Return the [x, y] coordinate for the center point of the cell that contains the specified text.  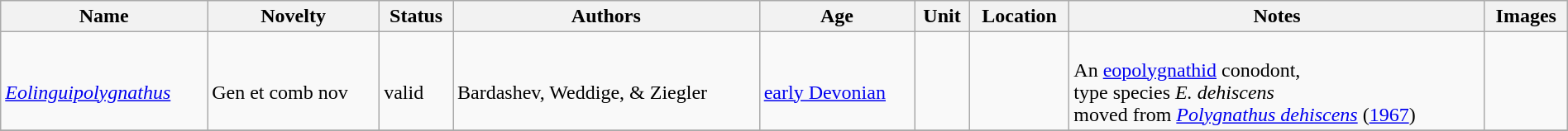
Name [104, 16]
Novelty [294, 16]
Authors [607, 16]
Age [837, 16]
Images [1526, 16]
Status [417, 16]
An eopolygnathid conodont, type species E. dehiscens moved from Polygnathus dehiscens (1967) [1277, 81]
Unit [943, 16]
early Devonian [837, 81]
Location [1019, 16]
Bardashev, Weddige, & Ziegler [607, 81]
valid [417, 81]
Notes [1277, 16]
Eolinguipolygnathus [104, 81]
Gen et comb nov [294, 81]
